Output the [x, y] coordinate of the center of the cell containing the given text.  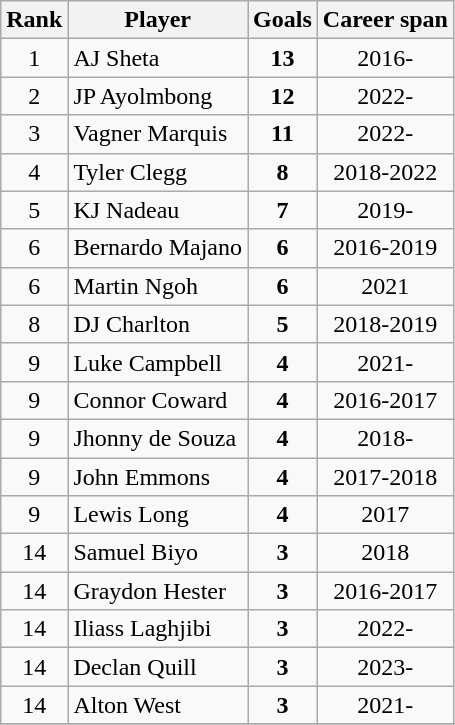
Goals [283, 20]
2017 [385, 515]
7 [283, 210]
Bernardo Majano [158, 248]
12 [283, 96]
Career span [385, 20]
Alton West [158, 705]
2018-2019 [385, 324]
2016- [385, 58]
Tyler Clegg [158, 172]
11 [283, 134]
2018 [385, 553]
Rank [34, 20]
Samuel Biyo [158, 553]
AJ Sheta [158, 58]
Connor Coward [158, 400]
Luke Campbell [158, 362]
2018-2022 [385, 172]
2023- [385, 667]
2019- [385, 210]
2021 [385, 286]
2017-2018 [385, 477]
13 [283, 58]
Lewis Long [158, 515]
Vagner Marquis [158, 134]
Martin Ngoh [158, 286]
Player [158, 20]
Graydon Hester [158, 591]
2016-2019 [385, 248]
John Emmons [158, 477]
JP Ayolmbong [158, 96]
DJ Charlton [158, 324]
2 [34, 96]
Iliass Laghjibi [158, 629]
KJ Nadeau [158, 210]
1 [34, 58]
Declan Quill [158, 667]
Jhonny de Souza [158, 438]
2018- [385, 438]
